Capture the cell that displays the provided text and extract its [X, Y] central coordinate. 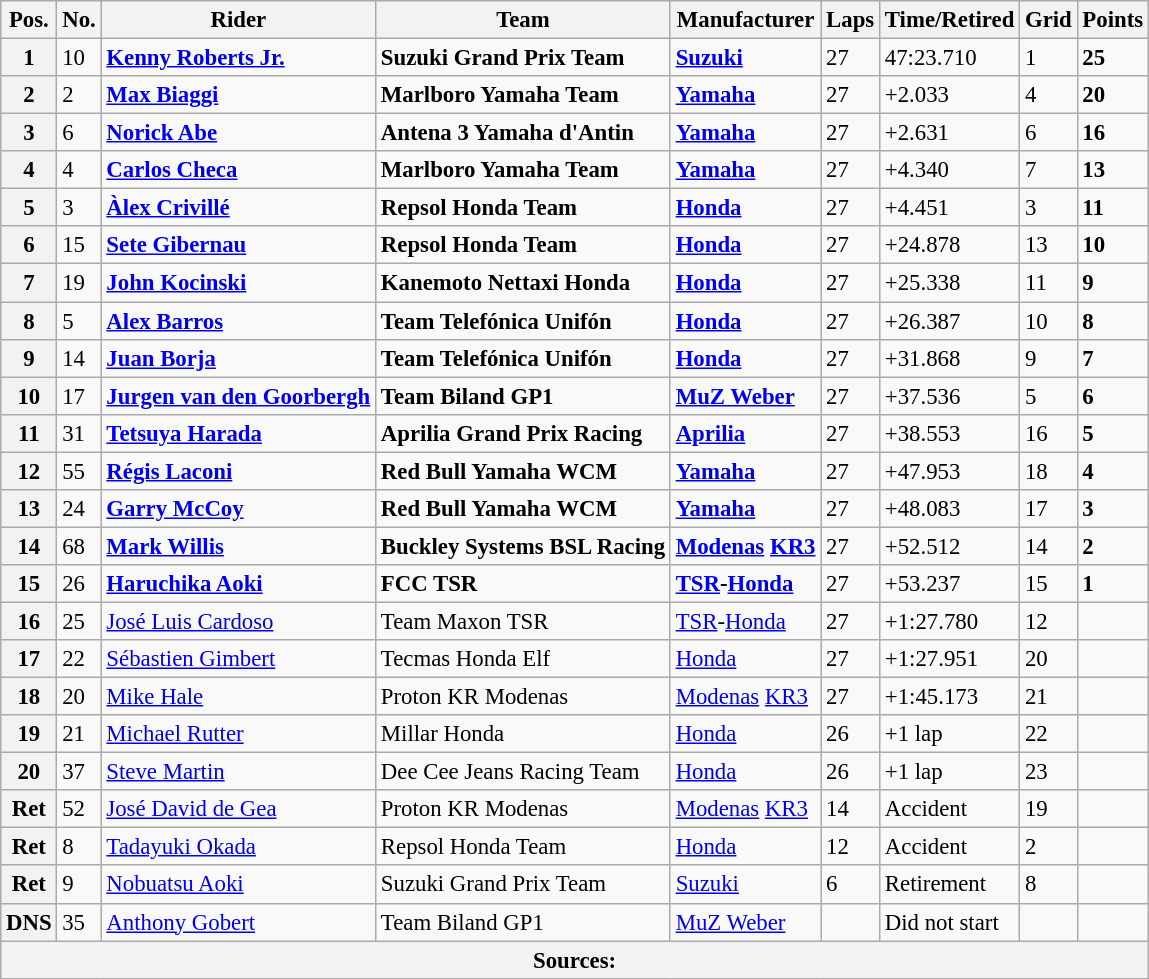
Aprilia [745, 433]
+47.953 [950, 471]
Kanemoto Nettaxi Honda [524, 283]
+26.387 [950, 321]
Tetsuya Harada [238, 433]
+1:27.951 [950, 659]
Aprilia Grand Prix Racing [524, 433]
Retirement [950, 885]
No. [79, 20]
Dee Cee Jeans Racing Team [524, 772]
Àlex Crivillé [238, 208]
Nobuatsu Aoki [238, 885]
DNS [29, 922]
Juan Borja [238, 358]
Sources: [575, 960]
José Luis Cardoso [238, 621]
+2.631 [950, 133]
Max Biaggi [238, 95]
Kenny Roberts Jr. [238, 58]
Buckley Systems BSL Racing [524, 546]
+48.083 [950, 509]
Antena 3 Yamaha d'Antin [524, 133]
23 [1048, 772]
Steve Martin [238, 772]
Tadayuki Okada [238, 847]
Did not start [950, 922]
35 [79, 922]
Millar Honda [524, 734]
31 [79, 433]
Garry McCoy [238, 509]
José David de Gea [238, 809]
47:23.710 [950, 58]
55 [79, 471]
Team Maxon TSR [524, 621]
Alex Barros [238, 321]
Norick Abe [238, 133]
Haruchika Aoki [238, 584]
Grid [1048, 20]
+53.237 [950, 584]
Mike Hale [238, 697]
Manufacturer [745, 20]
Team [524, 20]
John Kocinski [238, 283]
Sébastien Gimbert [238, 659]
+31.868 [950, 358]
FCC TSR [524, 584]
Rider [238, 20]
37 [79, 772]
+38.553 [950, 433]
Tecmas Honda Elf [524, 659]
+1:27.780 [950, 621]
Points [1112, 20]
Sete Gibernau [238, 245]
+2.033 [950, 95]
+25.338 [950, 283]
Régis Laconi [238, 471]
+52.512 [950, 546]
Pos. [29, 20]
Time/Retired [950, 20]
Mark Willis [238, 546]
+4.340 [950, 170]
68 [79, 546]
+1:45.173 [950, 697]
+4.451 [950, 208]
Carlos Checa [238, 170]
Michael Rutter [238, 734]
24 [79, 509]
52 [79, 809]
Anthony Gobert [238, 922]
+37.536 [950, 396]
Laps [850, 20]
+24.878 [950, 245]
Jurgen van den Goorbergh [238, 396]
